Identify which cell holds the provided text, then report its (x, y) central coordinate. 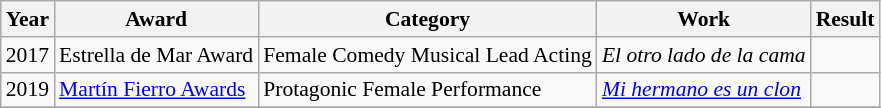
Result (846, 19)
Estrella de Mar Award (156, 55)
Year (28, 19)
Martín Fierro Awards (156, 90)
2019 (28, 90)
Category (428, 19)
2017 (28, 55)
Mi hermano es un clon (704, 90)
Work (704, 19)
Protagonic Female Performance (428, 90)
Female Comedy Musical Lead Acting (428, 55)
Award (156, 19)
El otro lado de la cama (704, 55)
